Locate the cell with the specified text and output its [x, y] center coordinate. 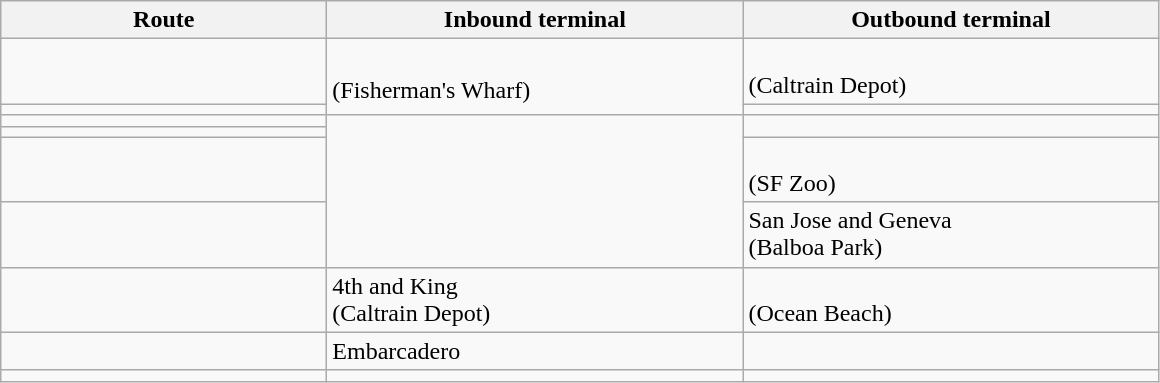
Inbound terminal [535, 20]
4th and King(Caltrain Depot) [535, 300]
(Fisherman's Wharf) [535, 77]
(Ocean Beach) [951, 300]
Route [164, 20]
San Jose and Geneva(Balboa Park) [951, 234]
Embarcadero [535, 351]
(SF Zoo) [951, 170]
(Caltrain Depot) [951, 72]
Outbound terminal [951, 20]
